Return [x, y] of the center of cell containing provided text 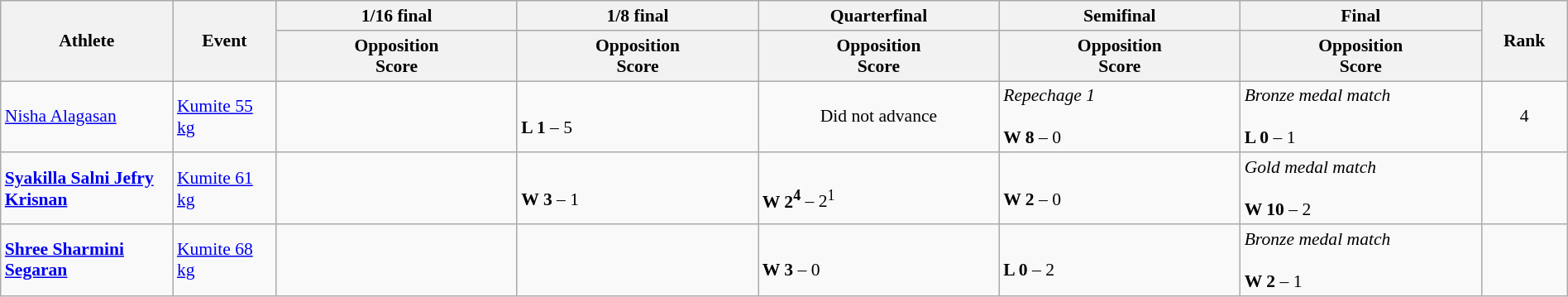
Syakilla Salni Jefry Krisnan [87, 189]
1/8 final [637, 16]
Bronze medal matchW 2 – 1 [1361, 260]
Kumite 68 kg [225, 260]
Bronze medal matchL 0 – 1 [1361, 117]
Final [1361, 16]
W 2 – 0 [1120, 189]
Kumite 55 kg [225, 117]
Semifinal [1120, 16]
Gold medal matchW 10 – 2 [1361, 189]
W 3 – 1 [637, 189]
L 1 – 5 [637, 117]
Nisha Alagasan [87, 117]
W 24 – 21 [878, 189]
4 [1524, 117]
Kumite 61 kg [225, 189]
Shree Sharmini Segaran [87, 260]
Quarterfinal [878, 16]
W 3 – 0 [878, 260]
Athlete [87, 41]
Repechage 1W 8 – 0 [1120, 117]
Did not advance [878, 117]
Rank [1524, 41]
1/16 final [397, 16]
L 0 – 2 [1120, 260]
Event [225, 41]
